Extract the [X, Y] coordinate from the center of the cell holding the provided text.  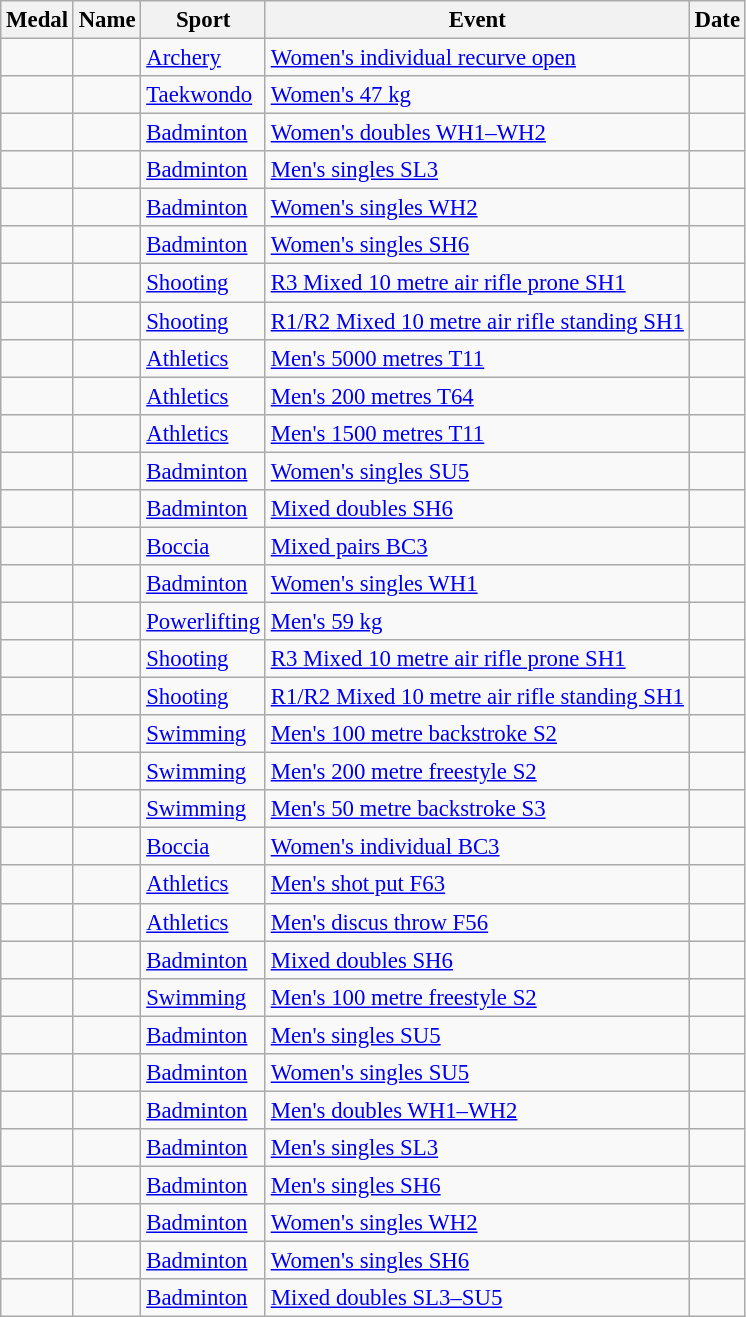
Date [717, 20]
Women's individual BC3 [477, 847]
Women's 47 kg [477, 95]
Event [477, 20]
Name [107, 20]
Men's 5000 metres T11 [477, 358]
Archery [203, 58]
Mixed pairs BC3 [477, 546]
Sport [203, 20]
Women's individual recurve open [477, 58]
Men's doubles WH1–WH2 [477, 1110]
Mixed doubles SL3–SU5 [477, 1298]
Taekwondo [203, 95]
Men's singles SH6 [477, 1185]
Men's 100 metre backstroke S2 [477, 734]
Men's 100 metre freestyle S2 [477, 997]
Medal [38, 20]
Men's shot put F63 [477, 885]
Men's 200 metre freestyle S2 [477, 772]
Men's singles SU5 [477, 1035]
Powerlifting [203, 621]
Men's discus throw F56 [477, 922]
Men's 59 kg [477, 621]
Men's 1500 metres T11 [477, 433]
Men's 50 metre backstroke S3 [477, 809]
Women's doubles WH1–WH2 [477, 133]
Men's 200 metres T64 [477, 396]
Women's singles WH1 [477, 584]
